From the cell containing the given text, extract its center point as (x, y) coordinate. 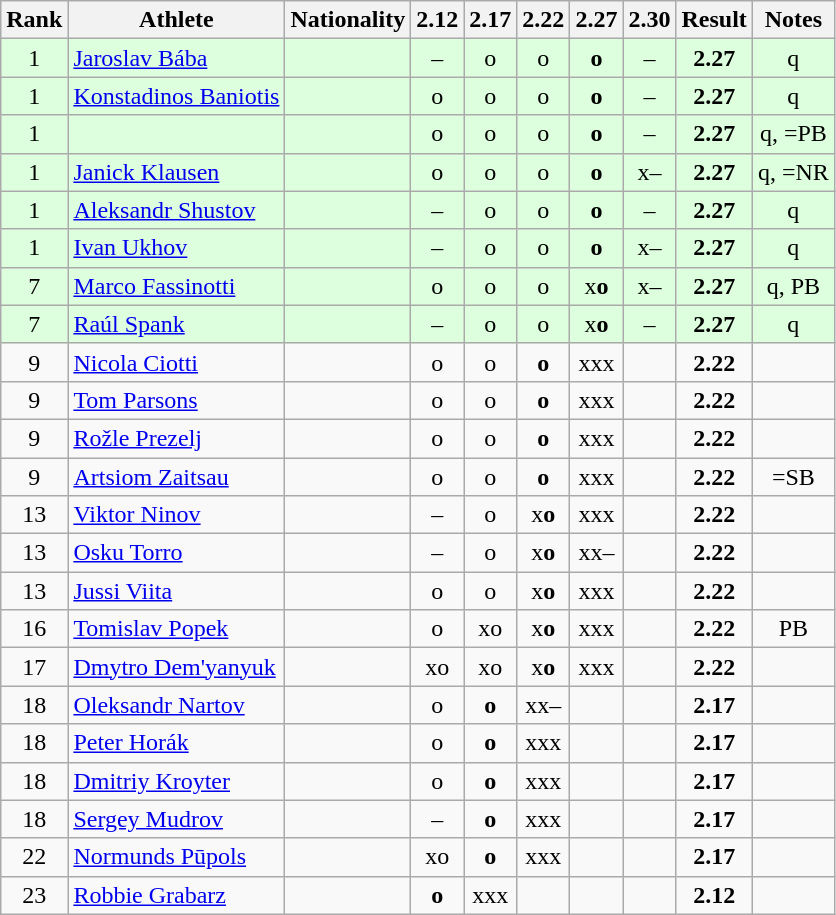
Tomislav Popek (176, 629)
Konstadinos Baniotis (176, 96)
q, =NR (793, 172)
Sergey Mudrov (176, 819)
Peter Horák (176, 743)
16 (34, 629)
Athlete (176, 20)
q, PB (793, 286)
Aleksandr Shustov (176, 210)
Dmitriy Kroyter (176, 781)
Notes (793, 20)
Result (714, 20)
23 (34, 895)
Viktor Ninov (176, 515)
Raúl Spank (176, 324)
=SB (793, 477)
Jussi Viita (176, 591)
Oleksandr Nartov (176, 705)
Nationality (348, 20)
Rožle Prezelj (176, 438)
Artsiom Zaitsau (176, 477)
Ivan Ukhov (176, 248)
Dmytro Dem'yanyuk (176, 667)
Tom Parsons (176, 400)
Janick Klausen (176, 172)
Nicola Ciotti (176, 362)
2.30 (650, 20)
Normunds Pūpols (176, 857)
17 (34, 667)
PB (793, 629)
Osku Torro (176, 553)
Rank (34, 20)
22 (34, 857)
q, =PB (793, 134)
Marco Fassinotti (176, 286)
Jaroslav Bába (176, 58)
Robbie Grabarz (176, 895)
